Output the (X, Y) coordinate of the center of the cell containing the given text.  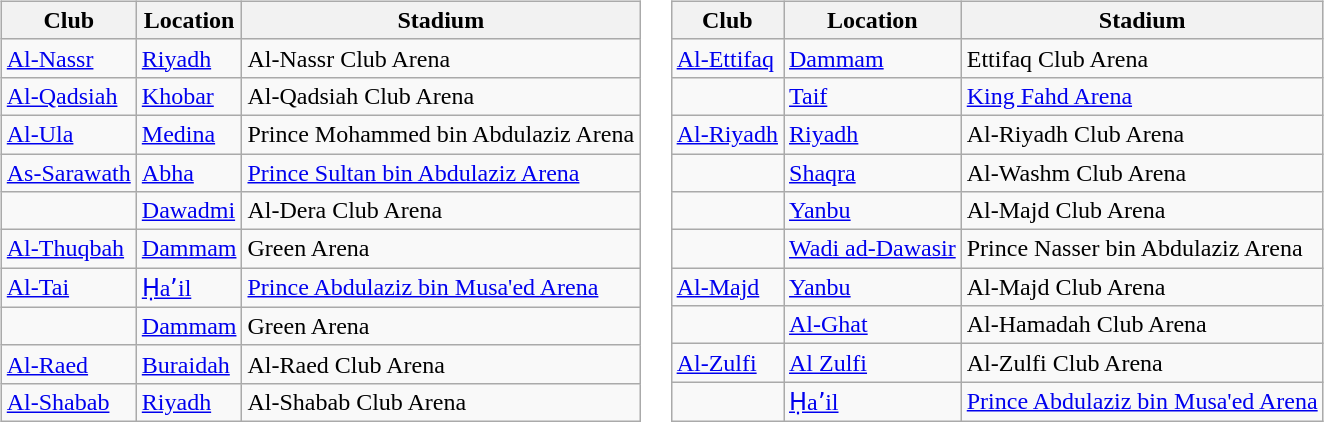
Al-Zulfi (727, 363)
Al-Shabab Club Arena (441, 402)
As-Sarawath (68, 173)
Al Zulfi (873, 363)
Khobar (189, 96)
Prince Sultan bin Abdulaziz Arena (441, 173)
Al-Ghat (873, 325)
Al-Washm Club Arena (1142, 173)
Al-Shabab (68, 402)
Al-Riyadh (727, 134)
King Fahd Arena (1142, 96)
Taif (873, 96)
Al-Raed Club Arena (441, 364)
Al-Thuqbah (68, 249)
Prince Nasser bin Abdulaziz Arena (1142, 249)
Prince Mohammed bin Abdulaziz Arena (441, 134)
Al-Qadsiah Club Arena (441, 96)
Ettifaq Club Arena (1142, 58)
Al-Qadsiah (68, 96)
Abha (189, 173)
Dawadmi (189, 211)
Al-Zulfi Club Arena (1142, 363)
Buraidah (189, 364)
Al-Nassr Club Arena (441, 58)
Al-Tai (68, 288)
Medina (189, 134)
Al-Raed (68, 364)
Shaqra (873, 173)
Al-Ettifaq (727, 58)
Al-Ula (68, 134)
Wadi ad-Dawasir (873, 249)
Al-Dera Club Arena (441, 211)
Al-Majd (727, 287)
Al-Nassr (68, 58)
Al-Hamadah Club Arena (1142, 325)
Al-Riyadh Club Arena (1142, 134)
